Extract the (x, y) coordinate from the center of the cell holding the provided text.  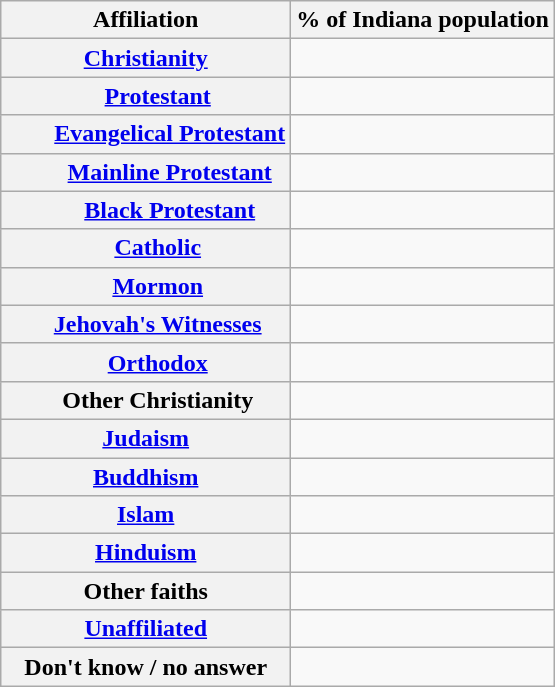
Hinduism (146, 553)
Orthodox (146, 362)
Judaism (146, 438)
Black Protestant (146, 210)
Unaffiliated (146, 629)
Mainline Protestant (146, 172)
Affiliation (146, 20)
Jehovah's Witnesses (146, 324)
Buddhism (146, 477)
Christianity (146, 58)
Islam (146, 515)
Catholic (146, 248)
Other faiths (146, 591)
Don't know / no answer (146, 667)
% of Indiana population (423, 20)
Protestant (146, 96)
Evangelical Protestant (146, 134)
Mormon (146, 286)
Other Christianity (146, 400)
